Locate the cell with the specified text and output its (X, Y) center coordinate. 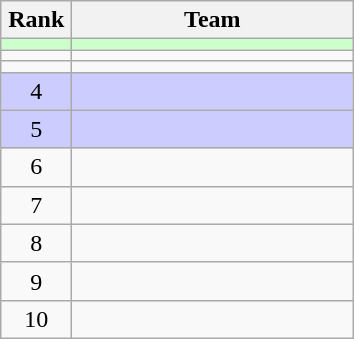
8 (36, 243)
10 (36, 319)
6 (36, 167)
9 (36, 281)
Rank (36, 20)
7 (36, 205)
4 (36, 91)
Team (212, 20)
5 (36, 129)
